From the cell containing the given text, extract its center point as [X, Y] coordinate. 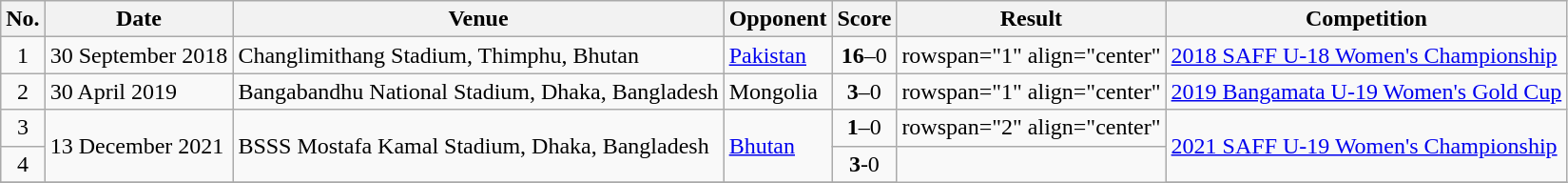
Bangabandhu National Stadium, Dhaka, Bangladesh [478, 91]
2018 SAFF U-18 Women's Championship [1366, 55]
Mongolia [778, 91]
Competition [1366, 19]
2 [23, 91]
Date [139, 19]
No. [23, 19]
rowspan="2" align="center" [1031, 128]
Result [1031, 19]
3 [23, 128]
2019 Bangamata U-19 Women's Gold Cup [1366, 91]
3-0 [864, 164]
30 September 2018 [139, 55]
Score [864, 19]
BSSS Mostafa Kamal Stadium, Dhaka, Bangladesh [478, 146]
3–0 [864, 91]
Opponent [778, 19]
16–0 [864, 55]
30 April 2019 [139, 91]
Venue [478, 19]
13 December 2021 [139, 146]
Changlimithang Stadium, Thimphu, Bhutan [478, 55]
1–0 [864, 128]
Pakistan [778, 55]
2021 SAFF U-19 Women's Championship [1366, 146]
1 [23, 55]
4 [23, 164]
Bhutan [778, 146]
